Pinpoint the cell where the given text exists, returning its [x, y] midpoint coordinate. 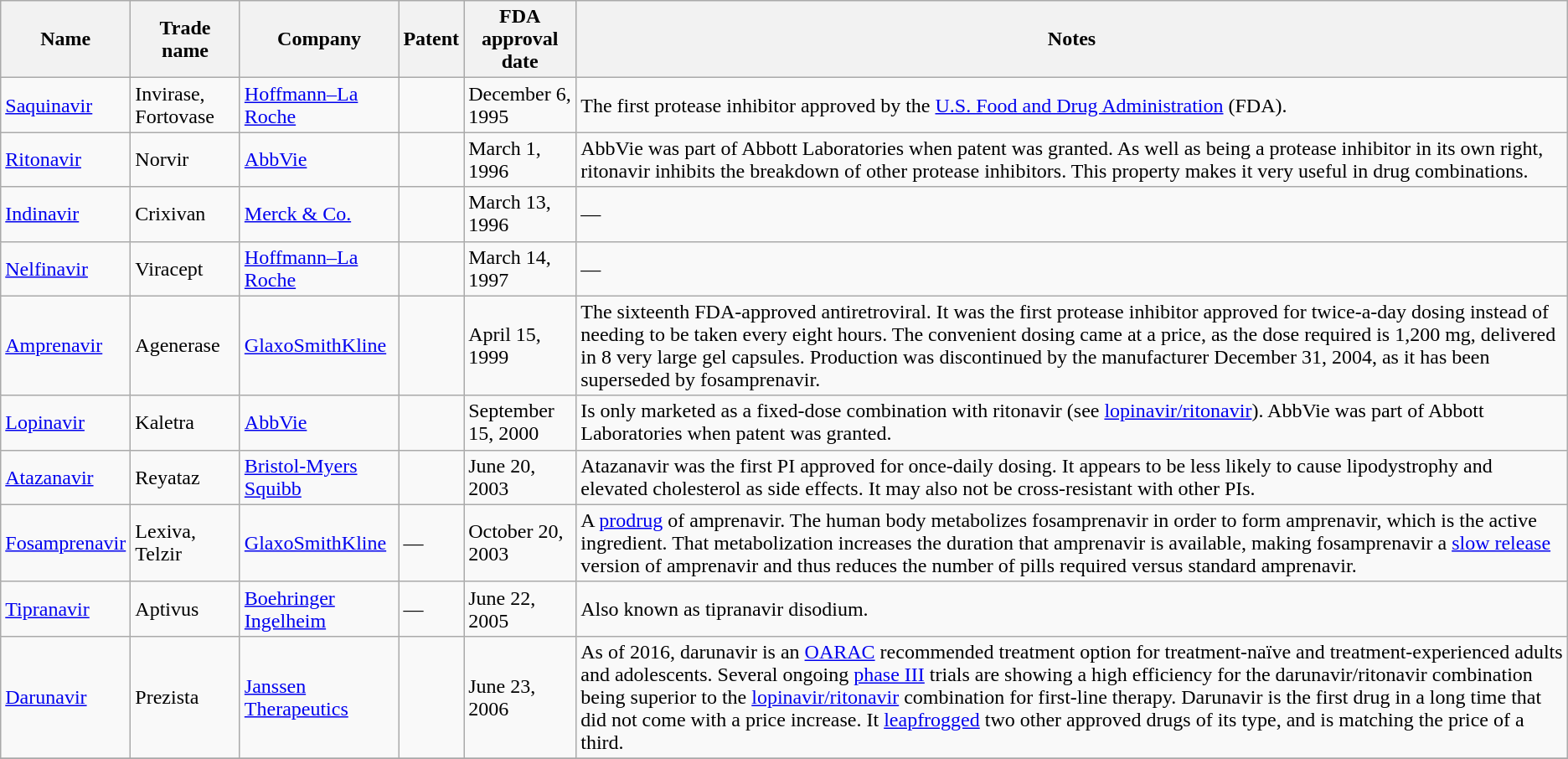
June 20, 2003 [520, 478]
The first protease inhibitor approved by the U.S. Food and Drug Administration (FDA). [1072, 106]
Fosamprenavir [65, 543]
Ritonavir [65, 159]
Boehringer Ingelheim [319, 608]
Amprenavir [65, 345]
Notes [1072, 39]
Viracept [185, 268]
Reyataz [185, 478]
Company [319, 39]
June 22, 2005 [520, 608]
Name [65, 39]
June 23, 2006 [520, 697]
October 20, 2003 [520, 543]
September 15, 2000 [520, 422]
Darunavir [65, 697]
Atazanavir [65, 478]
April 15, 1999 [520, 345]
Indinavir [65, 214]
March 13, 1996 [520, 214]
Tipranavir [65, 608]
Nelfinavir [65, 268]
Merck & Co. [319, 214]
Also known as tipranavir disodium. [1072, 608]
Janssen Therapeutics [319, 697]
Kaletra [185, 422]
FDA approval date [520, 39]
Invirase, Fortovase [185, 106]
Patent [431, 39]
Lexiva, Telzir [185, 543]
Bristol-Myers Squibb [319, 478]
December 6, 1995 [520, 106]
March 1, 1996 [520, 159]
Lopinavir [65, 422]
Norvir [185, 159]
Saquinavir [65, 106]
Prezista [185, 697]
Agenerase [185, 345]
Crixivan [185, 214]
March 14, 1997 [520, 268]
Aptivus [185, 608]
Trade name [185, 39]
